Find where the given text appears and provide that cell's center as [X, Y] coordinate. 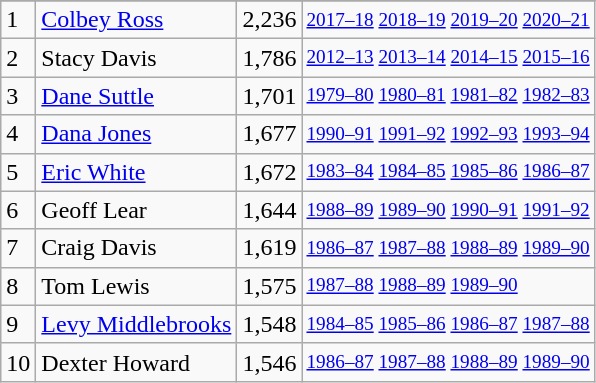
2 [18, 58]
Levy Middlebrooks [136, 324]
3 [18, 96]
Stacy Davis [136, 58]
1983–84 1984–85 1985–86 1986–87 [448, 172]
10 [18, 362]
1987–88 1988–89 1989–90 [448, 286]
1,701 [270, 96]
9 [18, 324]
1979–80 1980–81 1981–82 1982–83 [448, 96]
1,619 [270, 248]
1,786 [270, 58]
4 [18, 134]
Geoff Lear [136, 210]
1988–89 1989–90 1990–91 1991–92 [448, 210]
1984–85 1985–86 1986–87 1987–88 [448, 324]
8 [18, 286]
7 [18, 248]
1 [18, 20]
2012–13 2013–14 2014–15 2015–16 [448, 58]
1,644 [270, 210]
Tom Lewis [136, 286]
Colbey Ross [136, 20]
1,546 [270, 362]
1,677 [270, 134]
Dane Suttle [136, 96]
Craig Davis [136, 248]
1,672 [270, 172]
6 [18, 210]
2017–18 2018–19 2019–20 2020–21 [448, 20]
1,575 [270, 286]
Dexter Howard [136, 362]
1990–91 1991–92 1992–93 1993–94 [448, 134]
5 [18, 172]
2,236 [270, 20]
Eric White [136, 172]
1,548 [270, 324]
Dana Jones [136, 134]
